Identify which cell holds the provided text, then report its [x, y] central coordinate. 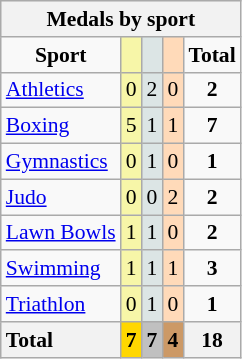
Gymnastics [61, 162]
4 [172, 340]
Lawn Bowls [61, 233]
Boxing [61, 126]
Medals by sport [121, 19]
Judo [61, 197]
Sport [61, 55]
Triathlon [61, 304]
5 [132, 126]
18 [212, 340]
3 [212, 269]
Athletics [61, 90]
Swimming [61, 269]
